Provide the (X, Y) coordinate of the cell's center where the given text is located.  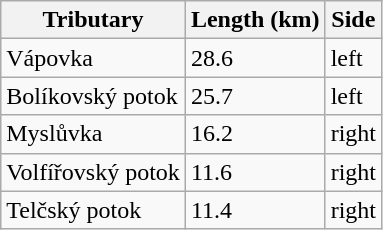
28.6 (255, 58)
11.6 (255, 172)
Telčský potok (94, 210)
11.4 (255, 210)
Vápovka (94, 58)
Side (353, 20)
Bolíkovský potok (94, 96)
Tributary (94, 20)
Volfířovský potok (94, 172)
Length (km) (255, 20)
25.7 (255, 96)
Myslůvka (94, 134)
16.2 (255, 134)
